Locate the cell with the specified text and output its [x, y] center coordinate. 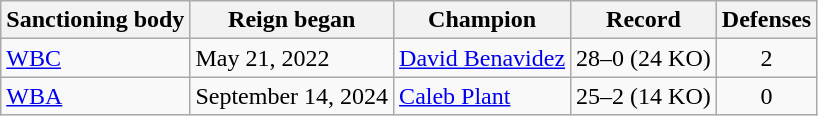
May 21, 2022 [292, 58]
0 [766, 96]
25–2 (14 KO) [644, 96]
WBC [96, 58]
Sanctioning body [96, 20]
Champion [482, 20]
WBA [96, 96]
Reign began [292, 20]
28–0 (24 KO) [644, 58]
Caleb Plant [482, 96]
Record [644, 20]
David Benavidez [482, 58]
2 [766, 58]
Defenses [766, 20]
September 14, 2024 [292, 96]
